Return (x, y) of the center of cell containing provided text 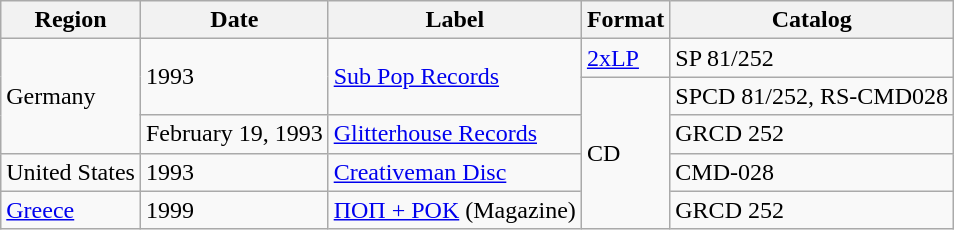
February 19, 1993 (234, 134)
SP 81/252 (812, 58)
2xLP (625, 58)
ΠΟΠ + POK (Magazine) (454, 210)
CMD-028 (812, 172)
SPCD 81/252, RS-CMD028 (812, 96)
Region (71, 20)
1999 (234, 210)
Germany (71, 96)
Creativeman Disc (454, 172)
Date (234, 20)
Format (625, 20)
Greece (71, 210)
Glitterhouse Records (454, 134)
Label (454, 20)
CD (625, 153)
Sub Pop Records (454, 77)
Catalog (812, 20)
United States (71, 172)
